Pinpoint the cell where the given text exists, returning its [x, y] midpoint coordinate. 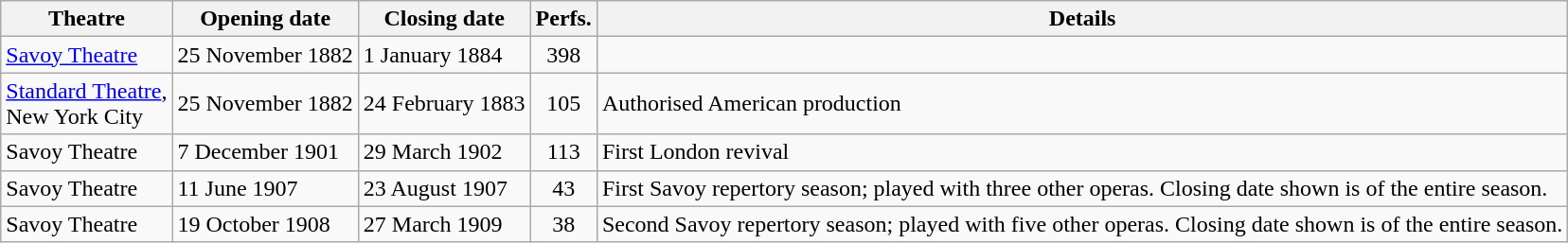
First London revival [1081, 152]
29 March 1902 [444, 152]
1 January 1884 [444, 55]
Perfs. [563, 19]
First Savoy repertory season; played with three other operas. Closing date shown is of the entire season. [1081, 188]
7 December 1901 [265, 152]
398 [563, 55]
Opening date [265, 19]
43 [563, 188]
105 [563, 104]
Second Savoy repertory season; played with five other operas. Closing date shown is of the entire season. [1081, 224]
23 August 1907 [444, 188]
Authorised American production [1081, 104]
38 [563, 224]
Standard Theatre, New York City [87, 104]
113 [563, 152]
19 October 1908 [265, 224]
27 March 1909 [444, 224]
Closing date [444, 19]
Theatre [87, 19]
11 June 1907 [265, 188]
24 February 1883 [444, 104]
Details [1081, 19]
